Determine the (X, Y) coordinate at the center of the cell enclosing the given text.  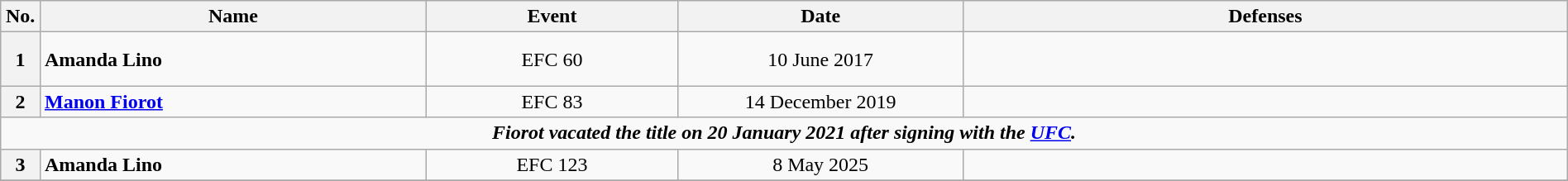
EFC 83 (552, 102)
No. (21, 17)
2 (21, 102)
Name (233, 17)
14 December 2019 (820, 102)
EFC 60 (552, 60)
8 May 2025 (820, 164)
Event (552, 17)
3 (21, 164)
EFC 123 (552, 164)
Defenses (1265, 17)
Date (820, 17)
1 (21, 60)
Manon Fiorot (233, 102)
10 June 2017 (820, 60)
Fiorot vacated the title on 20 January 2021 after signing with the UFC. (784, 133)
